Return the (x, y) coordinate for the center point of the cell that contains the specified text.  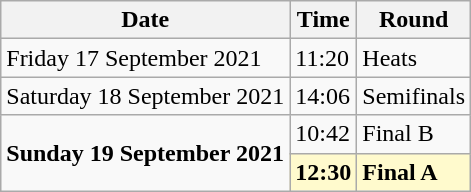
Heats (414, 58)
Final B (414, 134)
Sunday 19 September 2021 (146, 153)
Final A (414, 172)
Time (324, 20)
Semifinals (414, 96)
14:06 (324, 96)
Round (414, 20)
Saturday 18 September 2021 (146, 96)
12:30 (324, 172)
Friday 17 September 2021 (146, 58)
Date (146, 20)
11:20 (324, 58)
10:42 (324, 134)
